Identify which cell holds the provided text, then report its [X, Y] central coordinate. 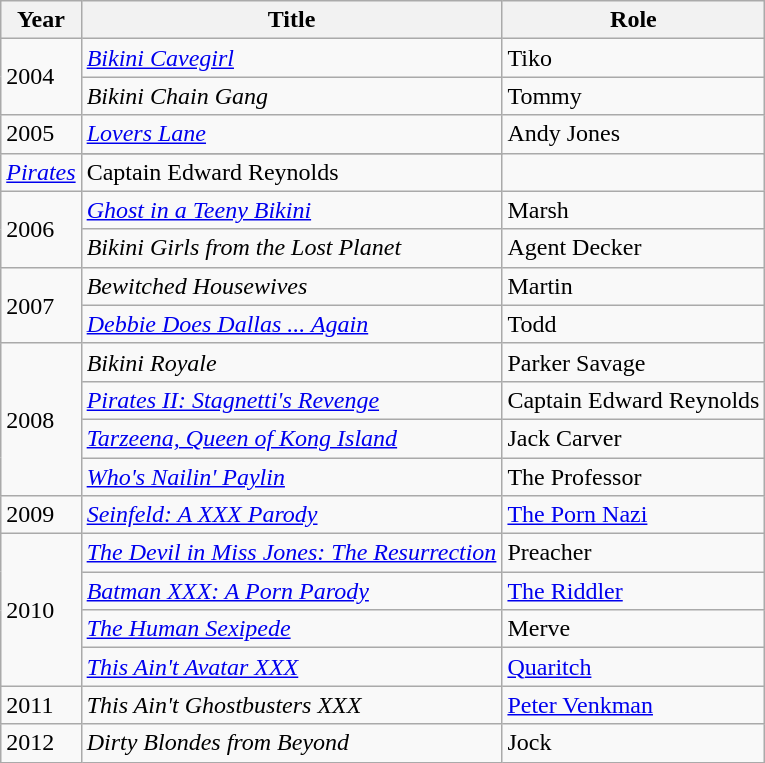
Marsh [634, 210]
Bikini Royale [292, 362]
2011 [41, 705]
Jack Carver [634, 438]
Quaritch [634, 667]
2010 [41, 610]
Peter Venkman [634, 705]
Merve [634, 629]
Parker Savage [634, 362]
2005 [41, 134]
Seinfeld: A XXX Parody [292, 515]
Pirates II: Stagnetti's Revenge [292, 400]
Bikini Cavegirl [292, 58]
This Ain't Avatar XXX [292, 667]
Todd [634, 324]
Ghost in a Teeny Bikini [292, 210]
Dirty Blondes from Beyond [292, 743]
The Human Sexipede [292, 629]
Agent Decker [634, 248]
Preacher [634, 553]
The Riddler [634, 591]
Bikini Girls from the Lost Planet [292, 248]
Pirates [41, 172]
Bewitched Housewives [292, 286]
Jock [634, 743]
This Ain't Ghostbusters XXX [292, 705]
Tarzeena, Queen of Kong Island [292, 438]
The Professor [634, 477]
2008 [41, 419]
2006 [41, 229]
2012 [41, 743]
Role [634, 20]
Bikini Chain Gang [292, 96]
Who's Nailin' Paylin [292, 477]
Andy Jones [634, 134]
2007 [41, 305]
Title [292, 20]
Lovers Lane [292, 134]
Year [41, 20]
2009 [41, 515]
The Porn Nazi [634, 515]
2004 [41, 77]
The Devil in Miss Jones: The Resurrection [292, 553]
Martin [634, 286]
Tommy [634, 96]
Batman XXX: A Porn Parody [292, 591]
Tiko [634, 58]
Debbie Does Dallas ... Again [292, 324]
